Pinpoint the cell where the given text exists, returning its (x, y) midpoint coordinate. 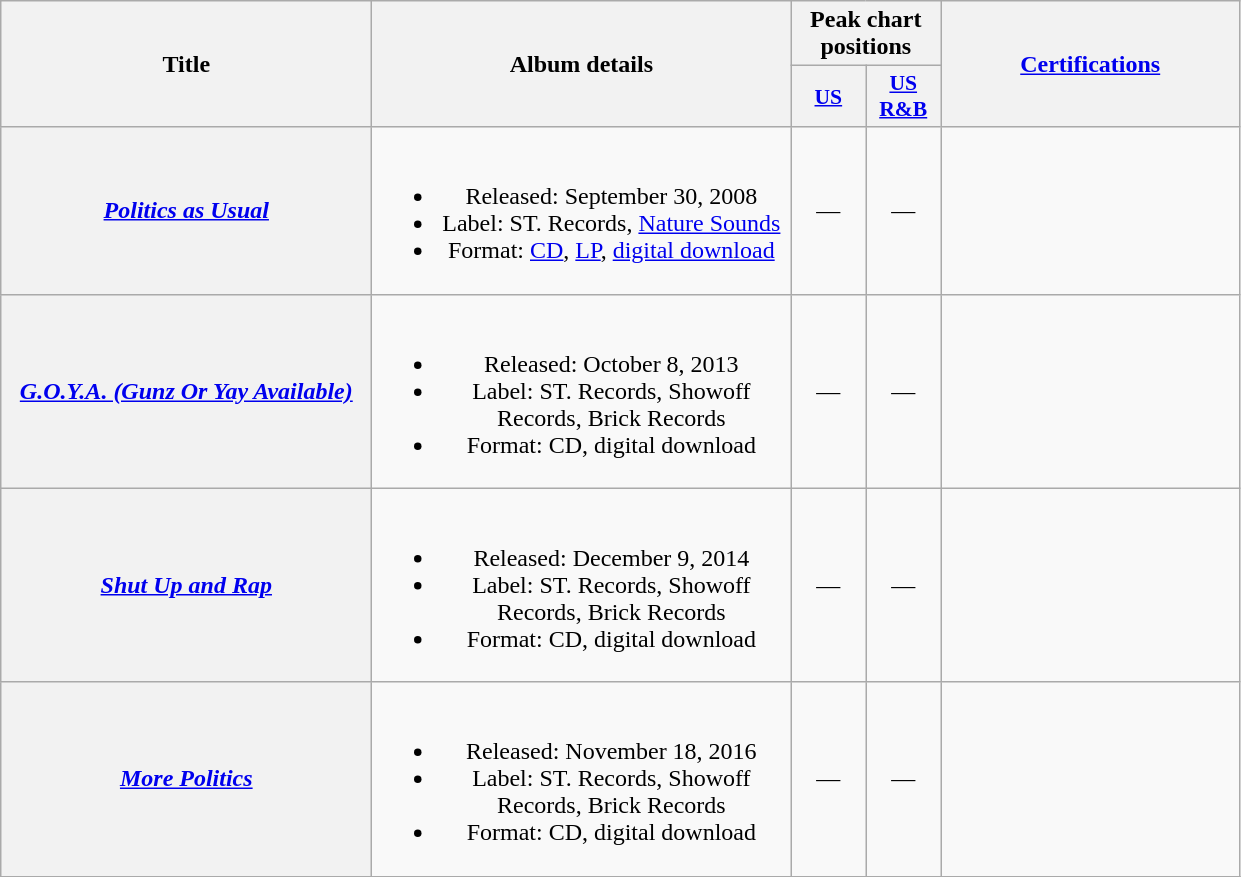
Title (186, 64)
Album details (582, 64)
Peak chart positions (866, 34)
Released: September 30, 2008Label: ST. Records, Nature SoundsFormat: CD, LP, digital download (582, 210)
Politics as Usual (186, 210)
Released: October 8, 2013Label: ST. Records, Showoff Records, Brick RecordsFormat: CD, digital download (582, 391)
G.O.Y.A. (Gunz Or Yay Available) (186, 391)
US R&B (904, 96)
Shut Up and Rap (186, 585)
Certifications (1090, 64)
US (828, 96)
More Politics (186, 779)
Released: November 18, 2016Label: ST. Records, Showoff Records, Brick RecordsFormat: CD, digital download (582, 779)
Released: December 9, 2014Label: ST. Records, Showoff Records, Brick RecordsFormat: CD, digital download (582, 585)
